Provide the (X, Y) coordinate of the cell's center where the given text is located.  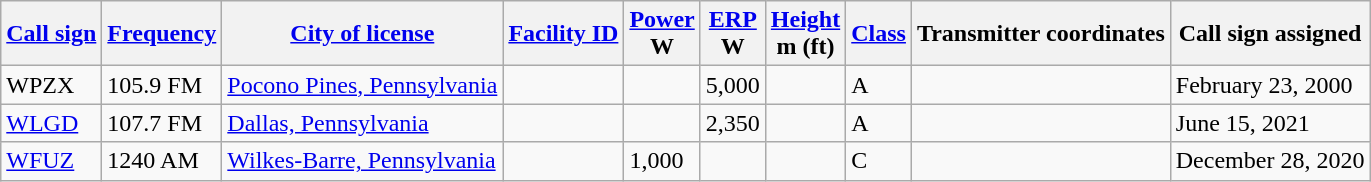
2,350 (732, 123)
Heightm (ft) (805, 34)
December 28, 2020 (1270, 161)
Wilkes-Barre, Pennsylvania (362, 161)
105.9 FM (162, 85)
1,000 (662, 161)
1240 AM (162, 161)
Pocono Pines, Pennsylvania (362, 85)
Class (879, 34)
June 15, 2021 (1270, 123)
Call sign (52, 34)
5,000 (732, 85)
WFUZ (52, 161)
C (879, 161)
Dallas, Pennsylvania (362, 123)
WPZX (52, 85)
Transmitter coordinates (1040, 34)
PowerW (662, 34)
Facility ID (564, 34)
Call sign assigned (1270, 34)
107.7 FM (162, 123)
February 23, 2000 (1270, 85)
City of license (362, 34)
ERPW (732, 34)
WLGD (52, 123)
Frequency (162, 34)
